Search for the cell housing the specified text and yield its [X, Y] center coordinate. 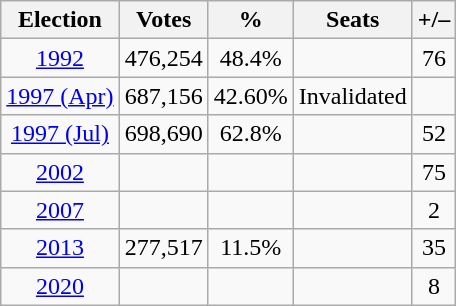
35 [434, 248]
52 [434, 134]
62.8% [250, 134]
1997 (Jul) [60, 134]
1997 (Apr) [60, 96]
277,517 [164, 248]
11.5% [250, 248]
Election [60, 20]
42.60% [250, 96]
687,156 [164, 96]
2020 [60, 286]
48.4% [250, 58]
476,254 [164, 58]
8 [434, 286]
% [250, 20]
1992 [60, 58]
+/– [434, 20]
2002 [60, 172]
76 [434, 58]
2013 [60, 248]
Invalidated [352, 96]
2007 [60, 210]
2 [434, 210]
Seats [352, 20]
698,690 [164, 134]
75 [434, 172]
Votes [164, 20]
